Search for the cell housing the specified text and yield its (x, y) center coordinate. 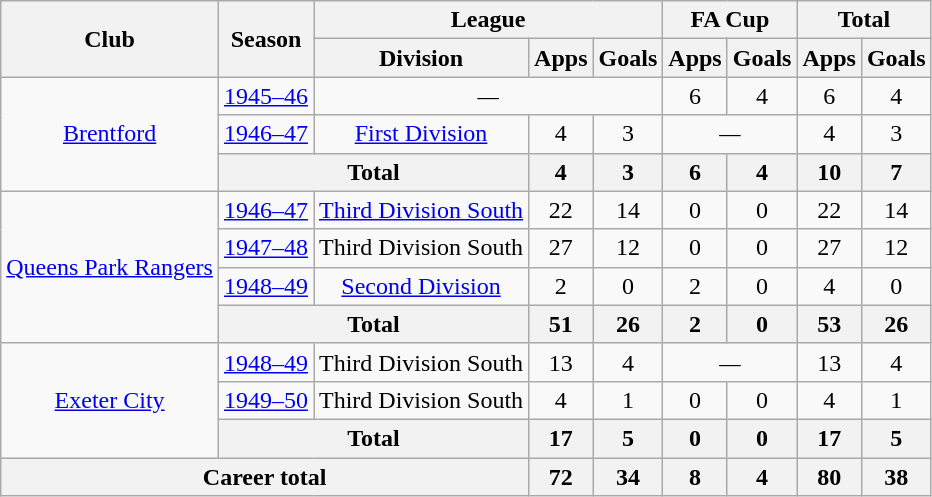
Season (266, 39)
Second Division (422, 286)
Queens Park Rangers (110, 267)
7 (896, 172)
10 (829, 172)
Club (110, 39)
Career total (265, 477)
League (488, 20)
1947–48 (266, 248)
First Division (422, 134)
1945–46 (266, 96)
1949–50 (266, 400)
38 (896, 477)
Exeter City (110, 400)
FA Cup (730, 20)
51 (561, 324)
72 (561, 477)
8 (695, 477)
34 (628, 477)
80 (829, 477)
Brentford (110, 134)
53 (829, 324)
Division (422, 58)
